Extract the [X, Y] coordinate from the center of the cell holding the provided text.  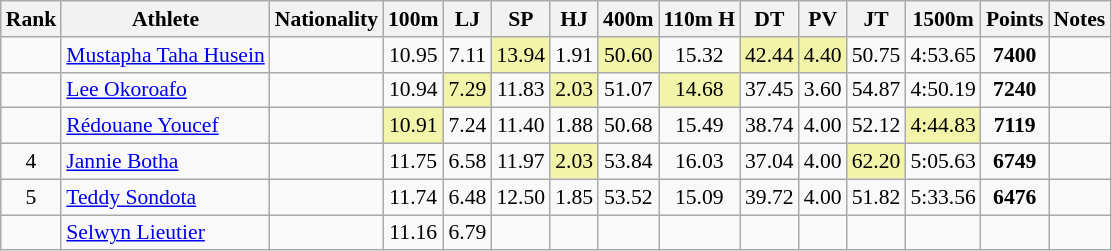
11.97 [520, 162]
4:53.65 [942, 55]
54.87 [876, 90]
Points [1015, 19]
42.44 [770, 55]
LJ [468, 19]
11.75 [413, 162]
3.60 [823, 90]
53.84 [628, 162]
62.20 [876, 162]
Lee Okoroafo [165, 90]
110m H [700, 19]
52.12 [876, 126]
5 [32, 197]
7119 [1015, 126]
Mustapha Taha Husein [165, 55]
10.94 [413, 90]
Athlete [165, 19]
7.24 [468, 126]
13.94 [520, 55]
11.40 [520, 126]
Nationality [326, 19]
1.91 [574, 55]
14.68 [700, 90]
Selwyn Lieutier [165, 233]
37.04 [770, 162]
7240 [1015, 90]
DT [770, 19]
16.03 [700, 162]
1.88 [574, 126]
37.45 [770, 90]
6.48 [468, 197]
Rédouane Youcef [165, 126]
6476 [1015, 197]
Notes [1080, 19]
Teddy Sondota [165, 197]
5:33.56 [942, 197]
38.74 [770, 126]
51.82 [876, 197]
Rank [32, 19]
1.85 [574, 197]
6.58 [468, 162]
100m [413, 19]
15.49 [700, 126]
15.09 [700, 197]
50.68 [628, 126]
15.32 [700, 55]
4 [32, 162]
5:05.63 [942, 162]
51.07 [628, 90]
53.52 [628, 197]
11.83 [520, 90]
50.60 [628, 55]
4.40 [823, 55]
4:44.83 [942, 126]
6.79 [468, 233]
4:50.19 [942, 90]
SP [520, 19]
10.91 [413, 126]
6749 [1015, 162]
HJ [574, 19]
39.72 [770, 197]
7.11 [468, 55]
7.29 [468, 90]
1500m [942, 19]
50.75 [876, 55]
10.95 [413, 55]
Jannie Botha [165, 162]
11.74 [413, 197]
JT [876, 19]
11.16 [413, 233]
400m [628, 19]
12.50 [520, 197]
PV [823, 19]
7400 [1015, 55]
